Locate the cell with the specified text and output its [X, Y] center coordinate. 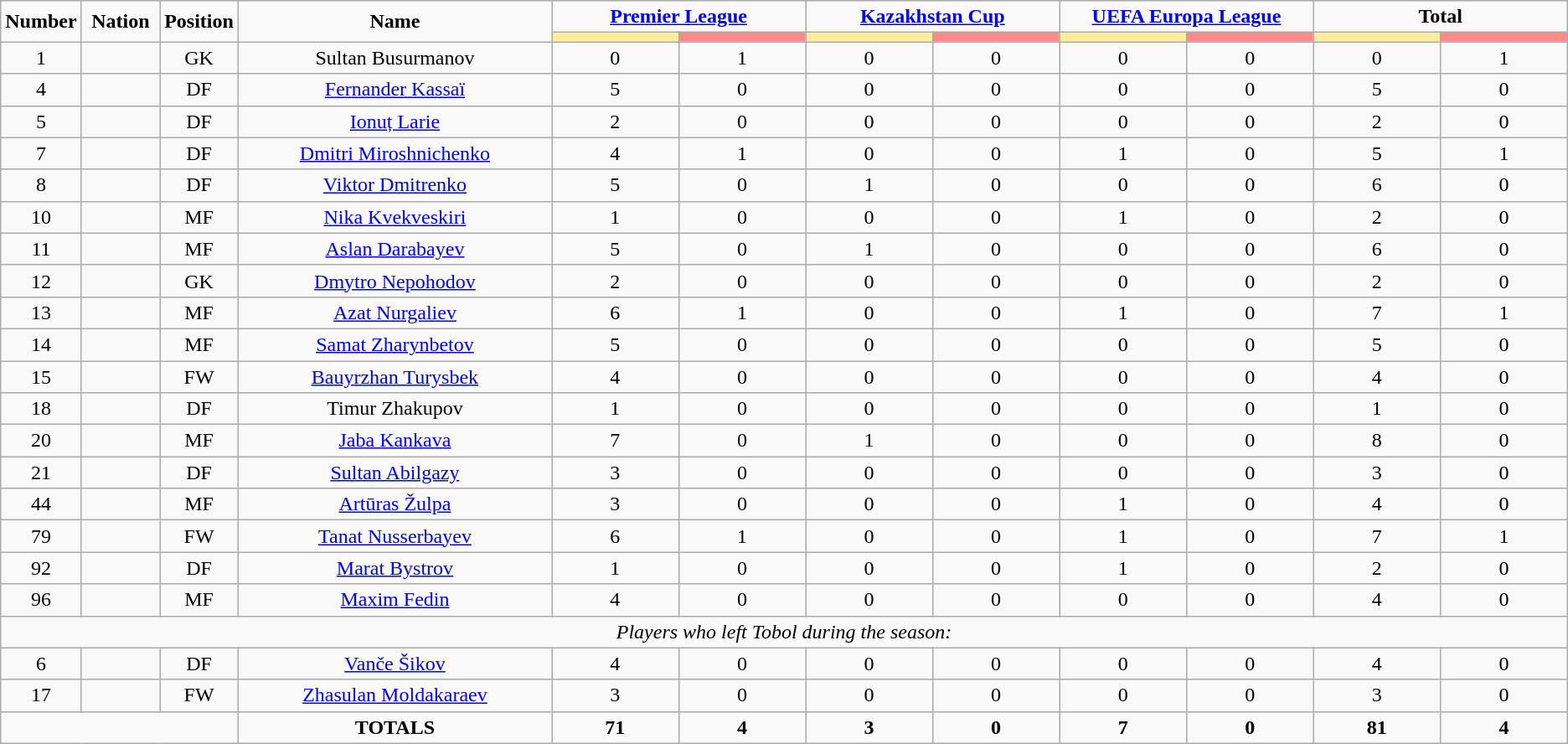
Aslan Darabayev [395, 249]
Nika Kvekveskiri [395, 217]
Azat Nurgaliev [395, 313]
Ionuț Larie [395, 121]
Artūras Žulpa [395, 504]
Premier League [678, 17]
Marat Bystrov [395, 568]
79 [41, 536]
Jaba Kankava [395, 441]
Position [199, 22]
Players who left Tobol during the season: [784, 632]
UEFA Europa League [1186, 17]
15 [41, 376]
96 [41, 600]
Sultan Abilgazy [395, 473]
Bauyrzhan Turysbek [395, 376]
Maxim Fedin [395, 600]
71 [615, 727]
14 [41, 344]
92 [41, 568]
Total [1441, 17]
Sultan Busurmanov [395, 58]
12 [41, 281]
10 [41, 217]
Number [41, 22]
20 [41, 441]
Fernander Kassaï [395, 90]
Nation [121, 22]
Tanat Nusserbayev [395, 536]
Timur Zhakupov [395, 409]
Vanče Šikov [395, 664]
44 [41, 504]
Kazakhstan Cup [933, 17]
81 [1377, 727]
17 [41, 695]
11 [41, 249]
TOTALS [395, 727]
Zhasulan Moldakaraev [395, 695]
Viktor Dmitrenko [395, 185]
21 [41, 473]
Dmytro Nepohodov [395, 281]
18 [41, 409]
Dmitri Miroshnichenko [395, 153]
Samat Zharynbetov [395, 344]
13 [41, 313]
Name [395, 22]
